Scan for the cell matching the given text and deliver its (X, Y) coordinate at center. 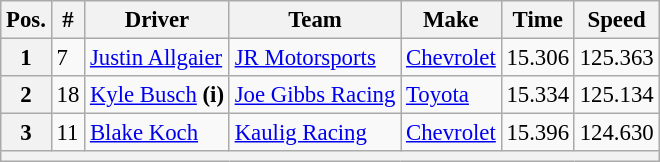
JR Motorsports (314, 58)
1 (26, 58)
Blake Koch (158, 133)
7 (68, 58)
Kaulig Racing (314, 133)
Time (538, 20)
125.134 (616, 95)
11 (68, 133)
125.363 (616, 58)
2 (26, 95)
Pos. (26, 20)
Speed (616, 20)
Team (314, 20)
# (68, 20)
3 (26, 133)
Make (451, 20)
Toyota (451, 95)
124.630 (616, 133)
15.396 (538, 133)
Kyle Busch (i) (158, 95)
18 (68, 95)
15.306 (538, 58)
Driver (158, 20)
Joe Gibbs Racing (314, 95)
15.334 (538, 95)
Justin Allgaier (158, 58)
